Provide the [x, y] coordinate of the cell's center where the given text is located.  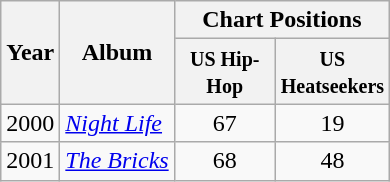
US Hip-Hop [224, 72]
Album [117, 52]
2000 [30, 123]
Chart Positions [282, 20]
48 [332, 161]
19 [332, 123]
US Heatseekers [332, 72]
The Bricks [117, 161]
Year [30, 52]
Night Life [117, 123]
2001 [30, 161]
67 [224, 123]
68 [224, 161]
